Provide the (x, y) coordinate of the cell's center where the given text is located.  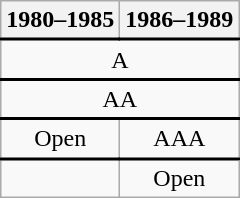
1980–1985 (60, 20)
A (120, 60)
AAA (180, 139)
1986–1989 (180, 20)
AA (120, 99)
